Determine the (X, Y) coordinate at the center of the cell enclosing the given text.  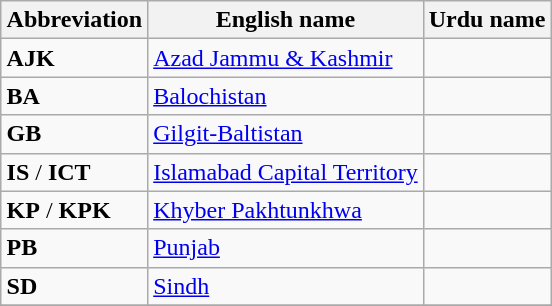
Balochistan (286, 96)
Islamabad Capital Territory (286, 172)
Sindh (286, 286)
PB (74, 248)
SD (74, 286)
English name (286, 20)
Punjab (286, 248)
BA (74, 96)
Abbreviation (74, 20)
IS / ICT (74, 172)
Khyber Pakhtunkhwa (286, 210)
KP / KPK (74, 210)
Urdu name (487, 20)
Azad Jammu & Kashmir (286, 58)
AJK (74, 58)
GB (74, 134)
Gilgit-Baltistan (286, 134)
